Return (X, Y) of the center of cell containing provided text 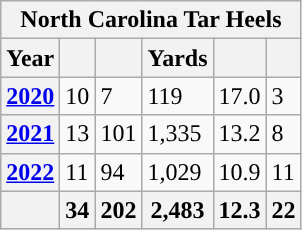
101 (118, 134)
2021 (30, 134)
1,029 (178, 172)
8 (284, 134)
Yards (178, 58)
34 (78, 210)
202 (118, 210)
13 (78, 134)
1,335 (178, 134)
7 (118, 96)
22 (284, 210)
94 (118, 172)
2020 (30, 96)
10.9 (240, 172)
3 (284, 96)
17.0 (240, 96)
North Carolina Tar Heels (151, 20)
119 (178, 96)
2,483 (178, 210)
Year (30, 58)
2022 (30, 172)
13.2 (240, 134)
10 (78, 96)
12.3 (240, 210)
